Find where the given text appears and provide that cell's center as (X, Y) coordinate. 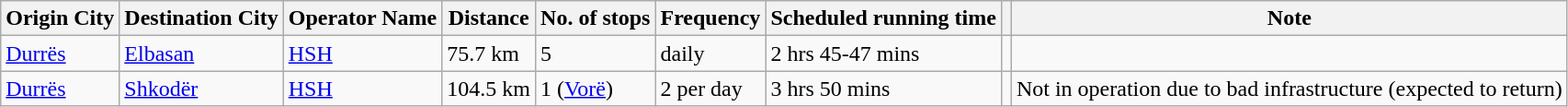
Shkodër (201, 89)
Elbasan (201, 53)
Distance (489, 18)
Destination City (201, 18)
3 hrs 50 mins (883, 89)
75.7 km (489, 53)
Frequency (710, 18)
2 per day (710, 89)
2 hrs 45-47 mins (883, 53)
5 (596, 53)
Origin City (61, 18)
daily (710, 53)
Operator Name (362, 18)
1 (Vorë) (596, 89)
Note (1289, 18)
Scheduled running time (883, 18)
Not in operation due to bad infrastructure (expected to return) (1289, 89)
104.5 km (489, 89)
No. of stops (596, 18)
